Detect which cell encompasses the target text, then output its (x, y) center coordinate. 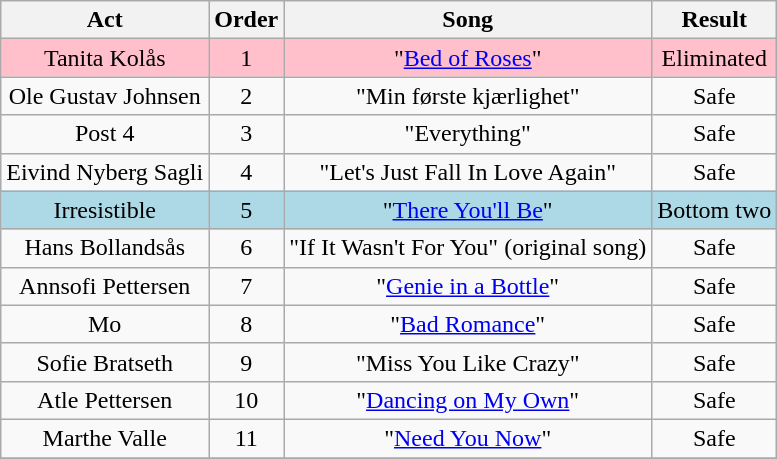
2 (246, 96)
Atle Pettersen (105, 400)
8 (246, 324)
Post 4 (105, 134)
Eliminated (714, 58)
Order (246, 20)
1 (246, 58)
Eivind Nyberg Sagli (105, 172)
11 (246, 438)
Act (105, 20)
5 (246, 210)
"There You'll Be" (468, 210)
"Everything" (468, 134)
Bottom two (714, 210)
"Bed of Roses" (468, 58)
7 (246, 286)
"Dancing on My Own" (468, 400)
"Genie in a Bottle" (468, 286)
Annsofi Pettersen (105, 286)
6 (246, 248)
Mo (105, 324)
4 (246, 172)
"Min første kjærlighet" (468, 96)
Result (714, 20)
"Need You Now" (468, 438)
3 (246, 134)
9 (246, 362)
Irresistible (105, 210)
Song (468, 20)
"Bad Romance" (468, 324)
Sofie Bratseth (105, 362)
Tanita Kolås (105, 58)
10 (246, 400)
Marthe Valle (105, 438)
"Miss You Like Crazy" (468, 362)
"Let's Just Fall In Love Again" (468, 172)
Ole Gustav Johnsen (105, 96)
Hans Bollandsås (105, 248)
"If It Wasn't For You" (original song) (468, 248)
